Pinpoint the cell where the given text exists, returning its [X, Y] midpoint coordinate. 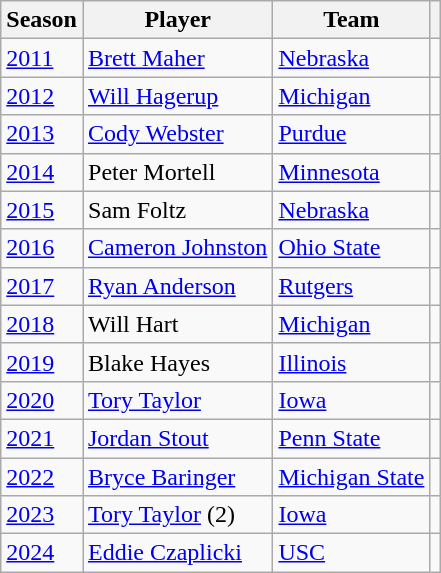
Minnesota [352, 172]
Rutgers [352, 286]
Brett Maher [177, 58]
2021 [42, 438]
2023 [42, 515]
Jordan Stout [177, 438]
2017 [42, 286]
2019 [42, 362]
Peter Mortell [177, 172]
2020 [42, 400]
2015 [42, 210]
Team [352, 20]
Tory Taylor [177, 400]
Bryce Baringer [177, 477]
2014 [42, 172]
Will Hart [177, 324]
USC [352, 553]
Sam Foltz [177, 210]
Ryan Anderson [177, 286]
Penn State [352, 438]
2022 [42, 477]
Cody Webster [177, 134]
2024 [42, 553]
Tory Taylor (2) [177, 515]
Will Hagerup [177, 96]
Player [177, 20]
2013 [42, 134]
Blake Hayes [177, 362]
Purdue [352, 134]
Season [42, 20]
2018 [42, 324]
Eddie Czaplicki [177, 553]
Cameron Johnston [177, 248]
2012 [42, 96]
2011 [42, 58]
Michigan State [352, 477]
Illinois [352, 362]
2016 [42, 248]
Ohio State [352, 248]
